Extract the [x, y] coordinate from the center of the cell holding the provided text.  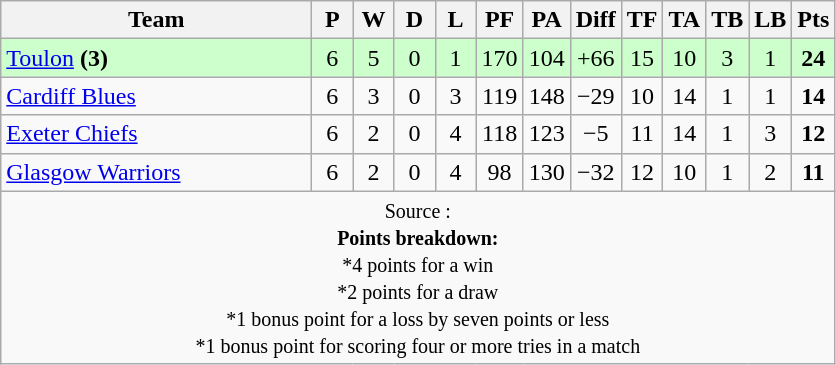
170 [500, 58]
130 [546, 172]
Pts [814, 20]
Team [156, 20]
TA [684, 20]
104 [546, 58]
98 [500, 172]
TB [728, 20]
+66 [596, 58]
119 [500, 96]
148 [546, 96]
P [332, 20]
15 [642, 58]
118 [500, 134]
Glasgow Warriors [156, 172]
−32 [596, 172]
D [414, 20]
L [456, 20]
Diff [596, 20]
Cardiff Blues [156, 96]
24 [814, 58]
Exeter Chiefs [156, 134]
PA [546, 20]
Toulon (3) [156, 58]
−29 [596, 96]
TF [642, 20]
PF [500, 20]
123 [546, 134]
5 [374, 58]
LB [770, 20]
W [374, 20]
−5 [596, 134]
